Locate the cell with the specified text and output its (X, Y) center coordinate. 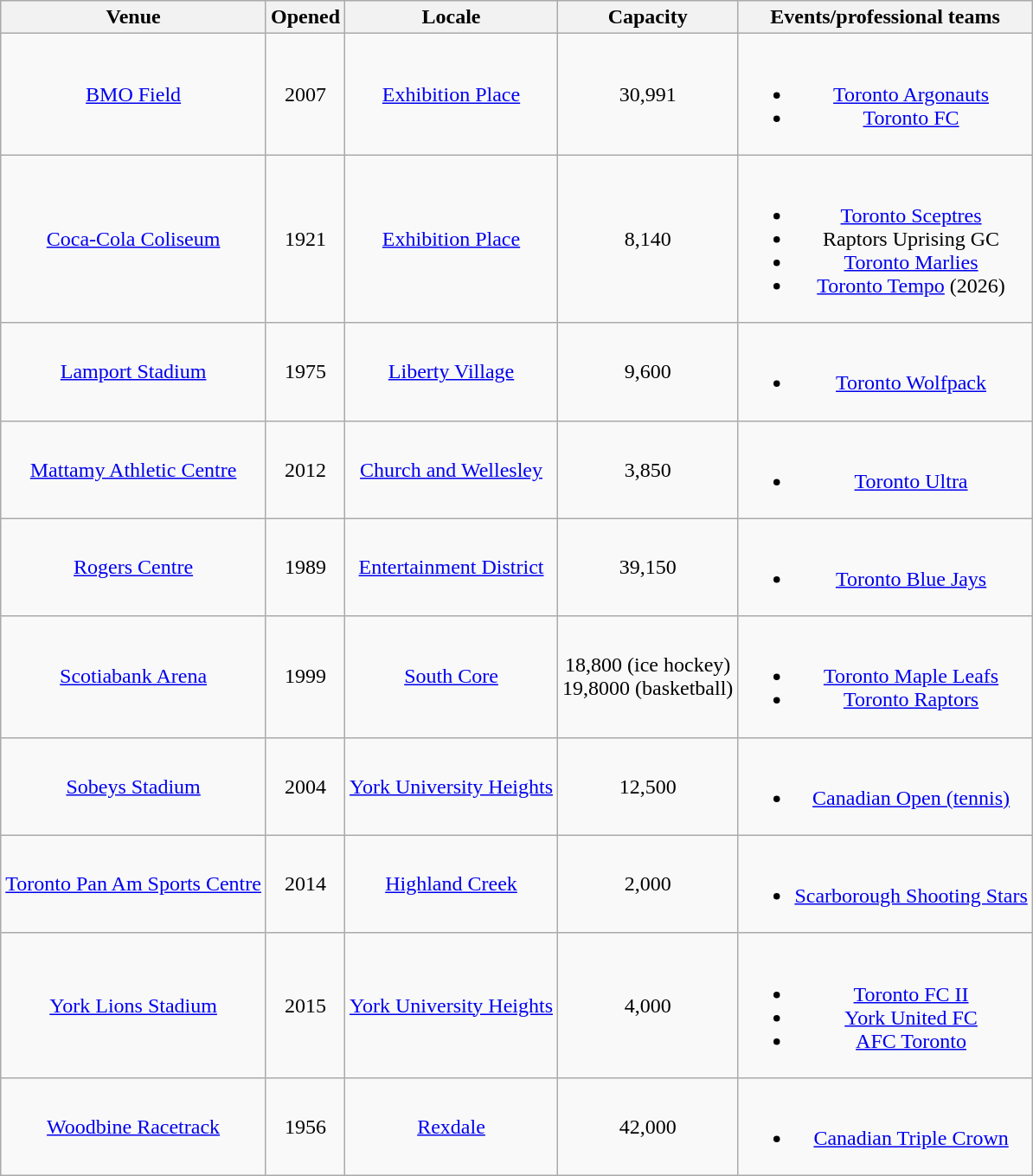
2015 (305, 1006)
2007 (305, 94)
Sobeys Stadium (133, 786)
9,600 (648, 372)
2014 (305, 884)
BMO Field (133, 94)
Mattamy Athletic Centre (133, 469)
1956 (305, 1127)
2,000 (648, 884)
42,000 (648, 1127)
1999 (305, 677)
4,000 (648, 1006)
Toronto FC IIYork United FCAFC Toronto (885, 1006)
Toronto Pan Am Sports Centre (133, 884)
Rexdale (452, 1127)
39,150 (648, 568)
Toronto Wolfpack (885, 372)
Locale (452, 17)
Church and Wellesley (452, 469)
Toronto SceptresRaptors Uprising GCToronto MarliesToronto Tempo (2026) (885, 239)
1975 (305, 372)
Lamport Stadium (133, 372)
2012 (305, 469)
Toronto Maple LeafsToronto Raptors (885, 677)
Coca-Cola Coliseum (133, 239)
3,850 (648, 469)
Events/professional teams (885, 17)
Liberty Village (452, 372)
Canadian Triple Crown (885, 1127)
Highland Creek (452, 884)
York Lions Stadium (133, 1006)
Woodbine Racetrack (133, 1127)
Opened (305, 17)
30,991 (648, 94)
Toronto Ultra (885, 469)
Venue (133, 17)
1921 (305, 239)
Canadian Open (tennis) (885, 786)
18,800 (ice hockey)19,8000 (basketball) (648, 677)
1989 (305, 568)
2004 (305, 786)
Entertainment District (452, 568)
South Core (452, 677)
Rogers Centre (133, 568)
12,500 (648, 786)
Scotiabank Arena (133, 677)
Capacity (648, 17)
Toronto Blue Jays (885, 568)
Toronto ArgonautsToronto FC (885, 94)
Scarborough Shooting Stars (885, 884)
8,140 (648, 239)
